Provide the [x, y] coordinate of the cell's center where the given text is located.  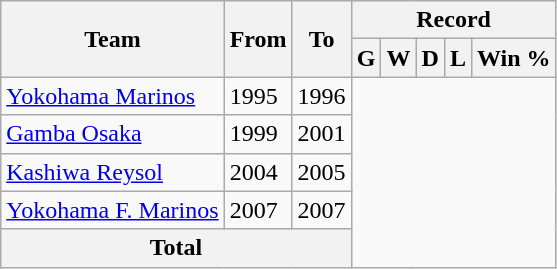
Gamba Osaka [112, 134]
2005 [322, 172]
1996 [322, 96]
Yokohama Marinos [112, 96]
G [366, 58]
Record [454, 20]
Yokohama F. Marinos [112, 210]
D [430, 58]
Team [112, 39]
1999 [258, 134]
Win % [514, 58]
From [258, 39]
L [458, 58]
W [398, 58]
2004 [258, 172]
Total [176, 248]
1995 [258, 96]
To [322, 39]
2001 [322, 134]
Kashiwa Reysol [112, 172]
